Scan for the cell matching the given text and deliver its (X, Y) coordinate at center. 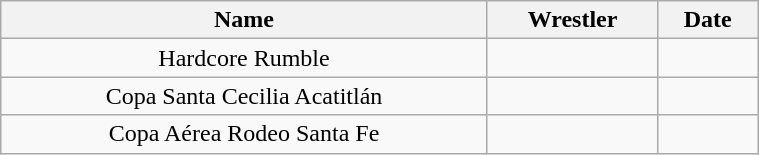
Wrestler (572, 20)
Name (244, 20)
Hardcore Rumble (244, 58)
Copa Santa Cecilia Acatitlán (244, 96)
Copa Aérea Rodeo Santa Fe (244, 134)
Date (708, 20)
